Search for the cell housing the specified text and yield its (x, y) center coordinate. 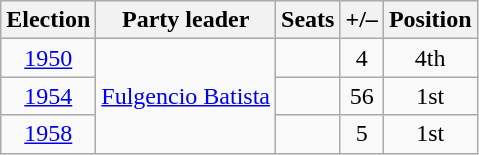
5 (362, 134)
1950 (48, 58)
Party leader (186, 20)
4 (362, 58)
Seats (308, 20)
+/– (362, 20)
Fulgencio Batista (186, 96)
1958 (48, 134)
56 (362, 96)
Election (48, 20)
Position (430, 20)
1954 (48, 96)
4th (430, 58)
